Identify which cell holds the provided text, then report its (x, y) central coordinate. 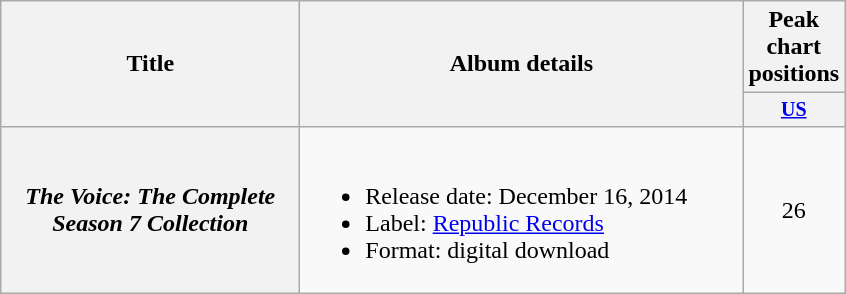
US (794, 110)
26 (794, 210)
Release date: December 16, 2014Label: Republic RecordsFormat: digital download (522, 210)
Album details (522, 64)
Title (150, 64)
The Voice: The Complete Season 7 Collection (150, 210)
Peak chartpositions (794, 47)
